Find where the given text appears and provide that cell's center as (x, y) coordinate. 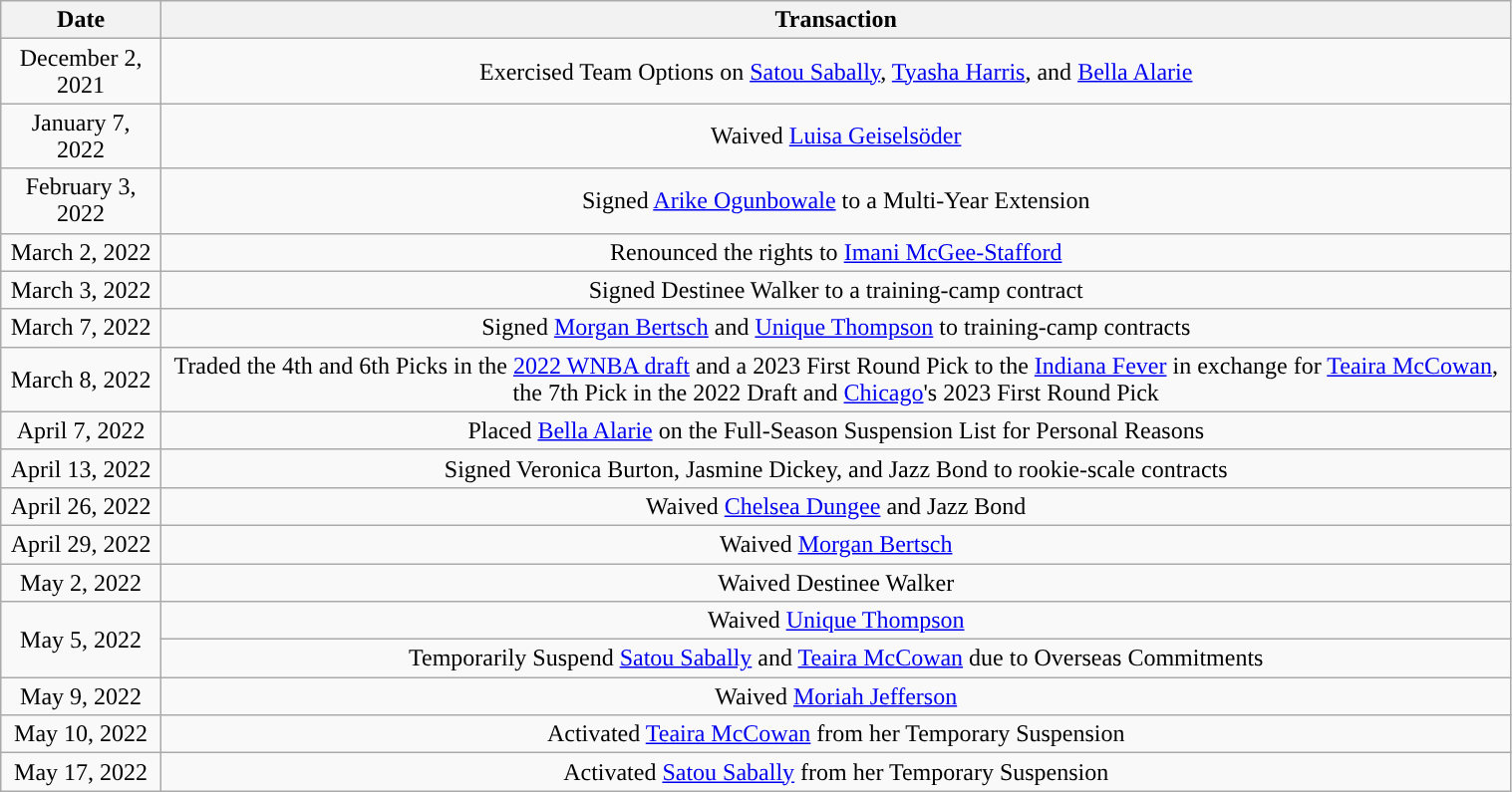
Signed Destinee Walker to a training-camp contract (835, 290)
April 26, 2022 (82, 506)
Placed Bella Alarie on the Full-Season Suspension List for Personal Reasons (835, 430)
Waived Morgan Bertsch (835, 544)
December 2, 2021 (82, 72)
Transaction (835, 20)
March 8, 2022 (82, 379)
Exercised Team Options on Satou Sabally, Tyasha Harris, and Bella Alarie (835, 72)
Renounced the rights to Imani McGee-Stafford (835, 252)
Activated Satou Sabally from her Temporary Suspension (835, 772)
Waived Unique Thompson (835, 621)
April 7, 2022 (82, 430)
March 2, 2022 (82, 252)
May 17, 2022 (82, 772)
Temporarily Suspend Satou Sabally and Teaira McCowan due to Overseas Commitments (835, 659)
Signed Arike Ogunbowale to a Multi-Year Extension (835, 201)
April 13, 2022 (82, 468)
Waived Chelsea Dungee and Jazz Bond (835, 506)
Waived Moriah Jefferson (835, 696)
Waived Luisa Geiselsöder (835, 135)
March 7, 2022 (82, 328)
February 3, 2022 (82, 201)
Signed Morgan Bertsch and Unique Thompson to training-camp contracts (835, 328)
May 2, 2022 (82, 583)
Waived Destinee Walker (835, 583)
May 9, 2022 (82, 696)
May 5, 2022 (82, 640)
Activated Teaira McCowan from her Temporary Suspension (835, 734)
May 10, 2022 (82, 734)
April 29, 2022 (82, 544)
March 3, 2022 (82, 290)
Signed Veronica Burton, Jasmine Dickey, and Jazz Bond to rookie-scale contracts (835, 468)
Date (82, 20)
January 7, 2022 (82, 135)
